Identify which cell holds the provided text, then report its [X, Y] central coordinate. 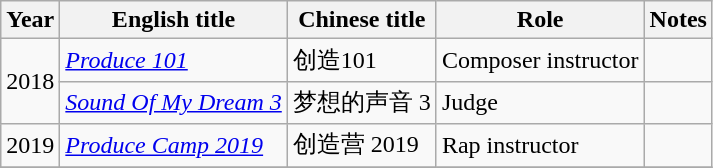
创造101 [362, 60]
Sound Of My Dream 3 [174, 102]
梦想的声音 3 [362, 102]
2018 [30, 82]
Produce Camp 2019 [174, 146]
创造营 2019 [362, 146]
Composer instructor [540, 60]
English title [174, 20]
Notes [678, 20]
Judge [540, 102]
Produce 101 [174, 60]
Role [540, 20]
Year [30, 20]
Chinese title [362, 20]
Rap instructor [540, 146]
2019 [30, 146]
